Scan for the cell matching the given text and deliver its (X, Y) coordinate at center. 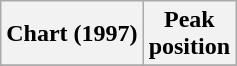
Peakposition (189, 34)
Chart (1997) (72, 34)
